Determine the (x, y) coordinate at the center of the cell enclosing the given text.  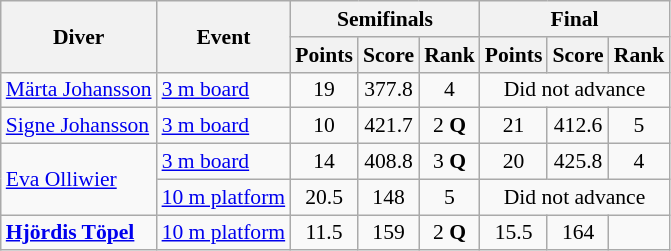
10 (324, 126)
Märta Johansson (79, 90)
Semifinals (385, 19)
20.5 (324, 197)
Event (224, 36)
11.5 (324, 233)
Final (575, 19)
21 (514, 126)
20 (514, 162)
14 (324, 162)
412.6 (578, 126)
15.5 (514, 233)
159 (388, 233)
421.7 (388, 126)
425.8 (578, 162)
3 Q (450, 162)
Hjördis Töpel (79, 233)
377.8 (388, 90)
Signe Johansson (79, 126)
164 (578, 233)
19 (324, 90)
408.8 (388, 162)
Eva Olliwier (79, 180)
Diver (79, 36)
148 (388, 197)
